Extract the [X, Y] coordinate from the center of the cell holding the provided text.  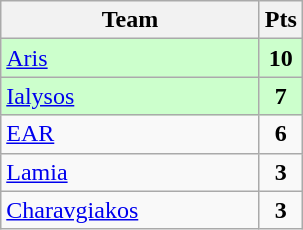
Lamia [130, 172]
6 [280, 134]
Charavgiakos [130, 210]
Team [130, 20]
Ialysos [130, 96]
EAR [130, 134]
10 [280, 58]
7 [280, 96]
Aris [130, 58]
Pts [280, 20]
